For the text-containing cell, return its midpoint in (x, y) coordinate format. 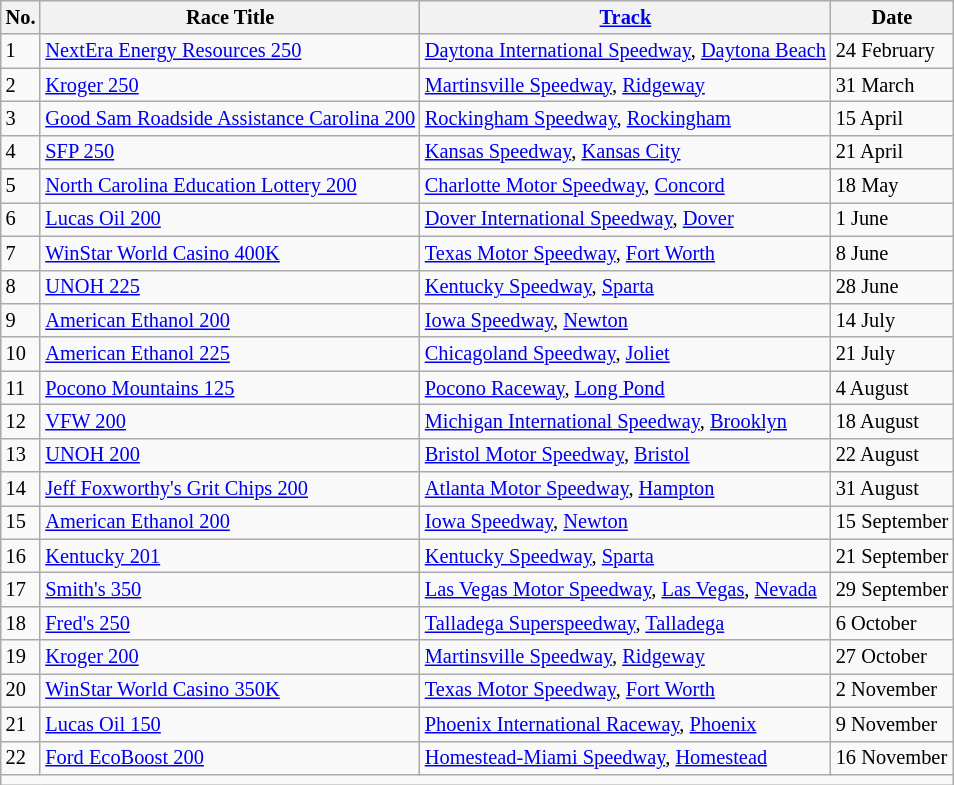
18 August (892, 421)
17 (21, 589)
American Ethanol 225 (230, 354)
29 September (892, 589)
Lucas Oil 200 (230, 219)
Date (892, 17)
6 (21, 219)
24 February (892, 51)
13 (21, 455)
Talladega Superspeedway, Talladega (626, 623)
Bristol Motor Speedway, Bristol (626, 455)
18 May (892, 186)
31 March (892, 85)
1 June (892, 219)
NextEra Energy Resources 250 (230, 51)
21 July (892, 354)
Rockingham Speedway, Rockingham (626, 118)
No. (21, 17)
8 (21, 287)
North Carolina Education Lottery 200 (230, 186)
21 April (892, 152)
Pocono Mountains 125 (230, 388)
UNOH 225 (230, 287)
9 November (892, 724)
4 August (892, 388)
Pocono Raceway, Long Pond (626, 388)
5 (21, 186)
1 (21, 51)
Charlotte Motor Speedway, Concord (626, 186)
Kansas Speedway, Kansas City (626, 152)
8 June (892, 253)
20 (21, 690)
VFW 200 (230, 421)
21 (21, 724)
Homestead-Miami Speedway, Homestead (626, 758)
15 (21, 522)
10 (21, 354)
28 June (892, 287)
WinStar World Casino 350K (230, 690)
Lucas Oil 150 (230, 724)
2 November (892, 690)
21 September (892, 556)
Kroger 200 (230, 657)
Fred's 250 (230, 623)
4 (21, 152)
Kentucky 201 (230, 556)
15 September (892, 522)
11 (21, 388)
22 August (892, 455)
Good Sam Roadside Assistance Carolina 200 (230, 118)
18 (21, 623)
15 April (892, 118)
Las Vegas Motor Speedway, Las Vegas, Nevada (626, 589)
12 (21, 421)
31 August (892, 489)
9 (21, 320)
22 (21, 758)
3 (21, 118)
UNOH 200 (230, 455)
16 November (892, 758)
Ford EcoBoost 200 (230, 758)
WinStar World Casino 400K (230, 253)
Michigan International Speedway, Brooklyn (626, 421)
Dover International Speedway, Dover (626, 219)
Race Title (230, 17)
14 July (892, 320)
SFP 250 (230, 152)
Atlanta Motor Speedway, Hampton (626, 489)
6 October (892, 623)
27 October (892, 657)
Track (626, 17)
Daytona International Speedway, Daytona Beach (626, 51)
2 (21, 85)
19 (21, 657)
Jeff Foxworthy's Grit Chips 200 (230, 489)
7 (21, 253)
16 (21, 556)
Chicagoland Speedway, Joliet (626, 354)
14 (21, 489)
Phoenix International Raceway, Phoenix (626, 724)
Kroger 250 (230, 85)
Smith's 350 (230, 589)
